Scan for the cell matching the given text and deliver its (x, y) coordinate at center. 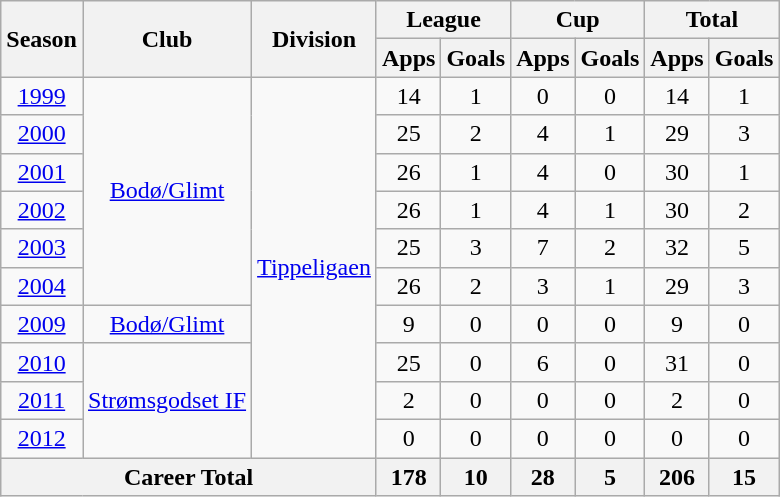
178 (408, 477)
10 (476, 477)
2003 (42, 248)
206 (677, 477)
2009 (42, 324)
2004 (42, 286)
Tippeligaen (314, 268)
2011 (42, 400)
Season (42, 39)
Division (314, 39)
Club (166, 39)
Total (712, 20)
1999 (42, 96)
7 (543, 248)
Cup (578, 20)
2001 (42, 172)
League (443, 20)
2012 (42, 438)
6 (543, 362)
32 (677, 248)
Strømsgodset IF (166, 400)
31 (677, 362)
2010 (42, 362)
15 (744, 477)
Career Total (189, 477)
2002 (42, 210)
28 (543, 477)
2000 (42, 134)
